Determine the [X, Y] coordinate at the center of the cell enclosing the given text.  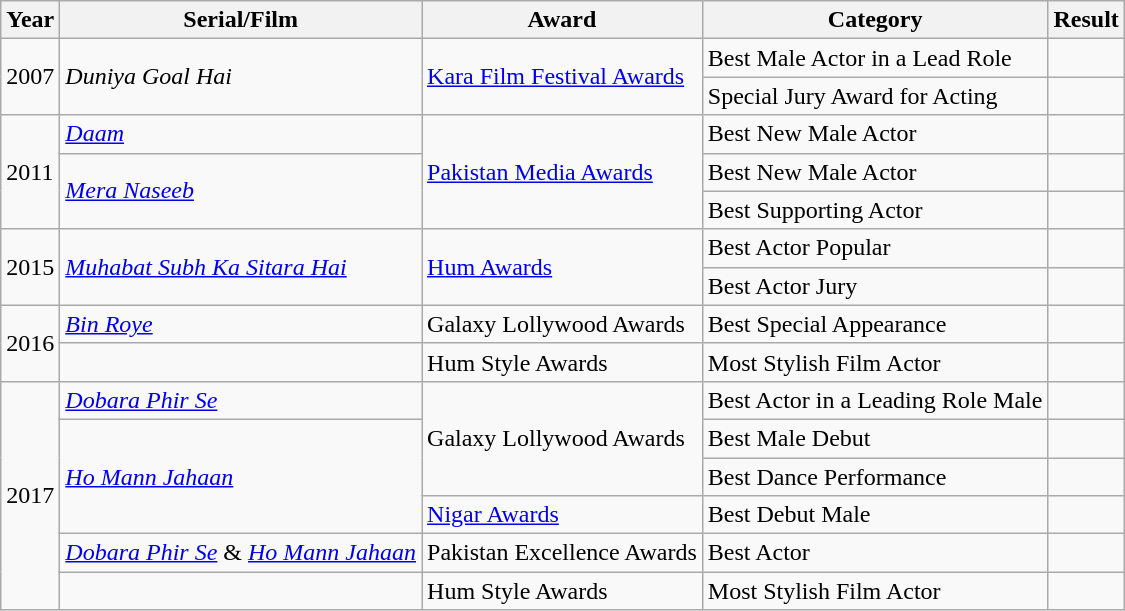
Award [562, 20]
Best Special Appearance [875, 324]
Category [875, 20]
2015 [30, 267]
Daam [241, 134]
Special Jury Award for Acting [875, 96]
Best Actor Popular [875, 248]
Best Dance Performance [875, 477]
Kara Film Festival Awards [562, 77]
Best Male Debut [875, 438]
2016 [30, 343]
Best Actor [875, 553]
Best Actor in a Leading Role Male [875, 400]
Result [1086, 20]
2017 [30, 495]
Best Male Actor in a Lead Role [875, 58]
Best Debut Male [875, 515]
Year [30, 20]
Muhabat Subh Ka Sitara Hai [241, 267]
2007 [30, 77]
Mera Naseeb [241, 191]
Dobara Phir Se & Ho Mann Jahaan [241, 553]
Duniya Goal Hai [241, 77]
Serial/Film [241, 20]
Bin Roye [241, 324]
Best Supporting Actor [875, 210]
Nigar Awards [562, 515]
Dobara Phir Se [241, 400]
Pakistan Excellence Awards [562, 553]
Pakistan Media Awards [562, 172]
2011 [30, 172]
Hum Awards [562, 267]
Ho Mann Jahaan [241, 476]
Best Actor Jury [875, 286]
